Capture the cell that displays the provided text and extract its [X, Y] central coordinate. 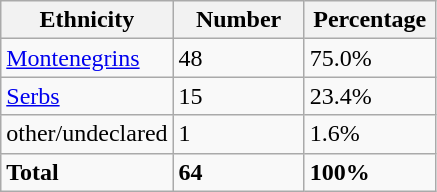
Percentage [370, 20]
Ethnicity [87, 20]
1 [238, 134]
23.4% [370, 96]
Total [87, 172]
100% [370, 172]
Montenegrins [87, 58]
64 [238, 172]
48 [238, 58]
75.0% [370, 58]
15 [238, 96]
1.6% [370, 134]
Number [238, 20]
other/undeclared [87, 134]
Serbs [87, 96]
